From the cell containing the given text, extract its center point as (X, Y) coordinate. 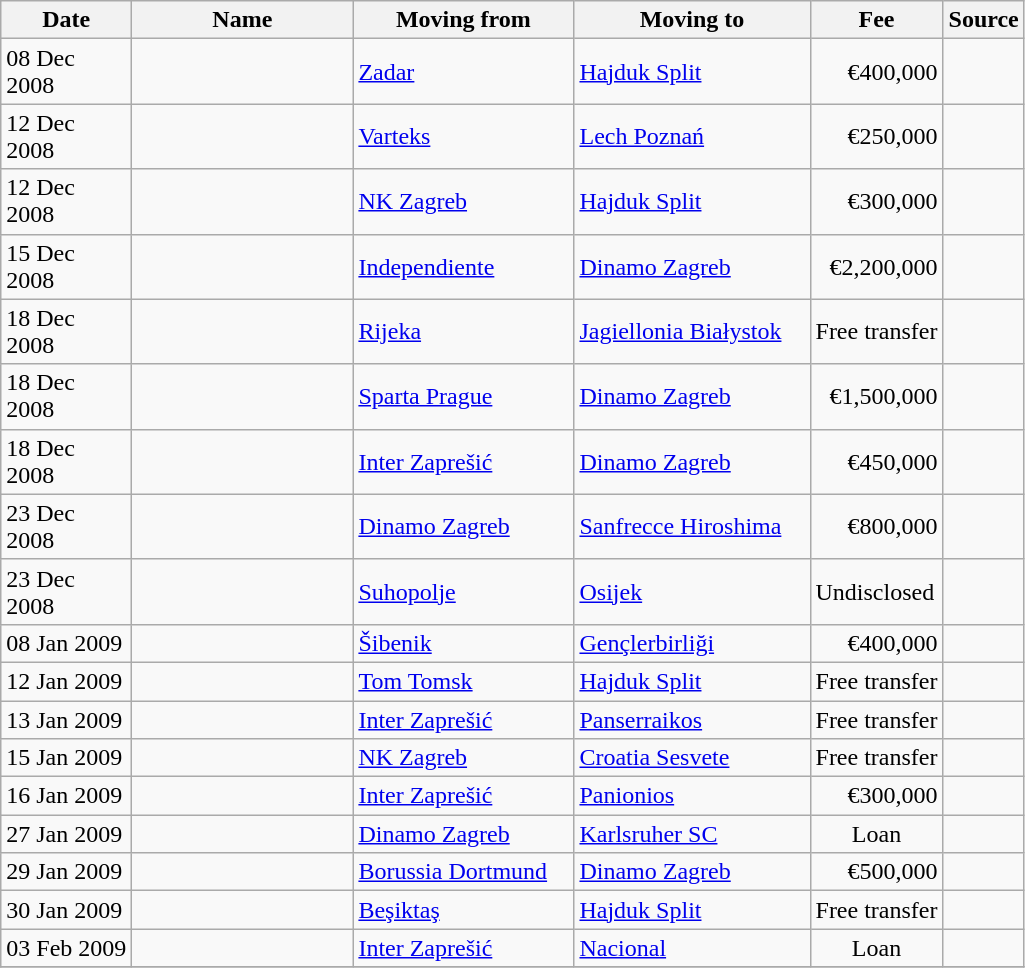
Independiente (464, 266)
08 Jan 2009 (66, 643)
Fee (876, 20)
30 Jan 2009 (66, 910)
03 Feb 2009 (66, 948)
29 Jan 2009 (66, 872)
Varteks (464, 136)
15 Jan 2009 (66, 758)
€450,000 (876, 462)
Nacional (692, 948)
16 Jan 2009 (66, 796)
Sanfrecce Hiroshima (692, 526)
Date (66, 20)
Suhopolje (464, 592)
Panserraikos (692, 719)
Gençlerbirliği (692, 643)
Beşiktaş (464, 910)
15 Dec 2008 (66, 266)
Moving from (464, 20)
Tom Tomsk (464, 681)
Osijek (692, 592)
€2,200,000 (876, 266)
Karlsruher SC (692, 834)
Croatia Sesvete (692, 758)
08 Dec 2008 (66, 72)
€800,000 (876, 526)
Rijeka (464, 332)
27 Jan 2009 (66, 834)
€250,000 (876, 136)
Borussia Dortmund (464, 872)
Undisclosed (876, 592)
Zadar (464, 72)
Moving to (692, 20)
Sparta Prague (464, 396)
13 Jan 2009 (66, 719)
€1,500,000 (876, 396)
€500,000 (876, 872)
12 Jan 2009 (66, 681)
Source (984, 20)
Jagiellonia Białystok (692, 332)
Name (242, 20)
Lech Poznań (692, 136)
Šibenik (464, 643)
Panionios (692, 796)
